Return (X, Y) of the center of cell containing provided text 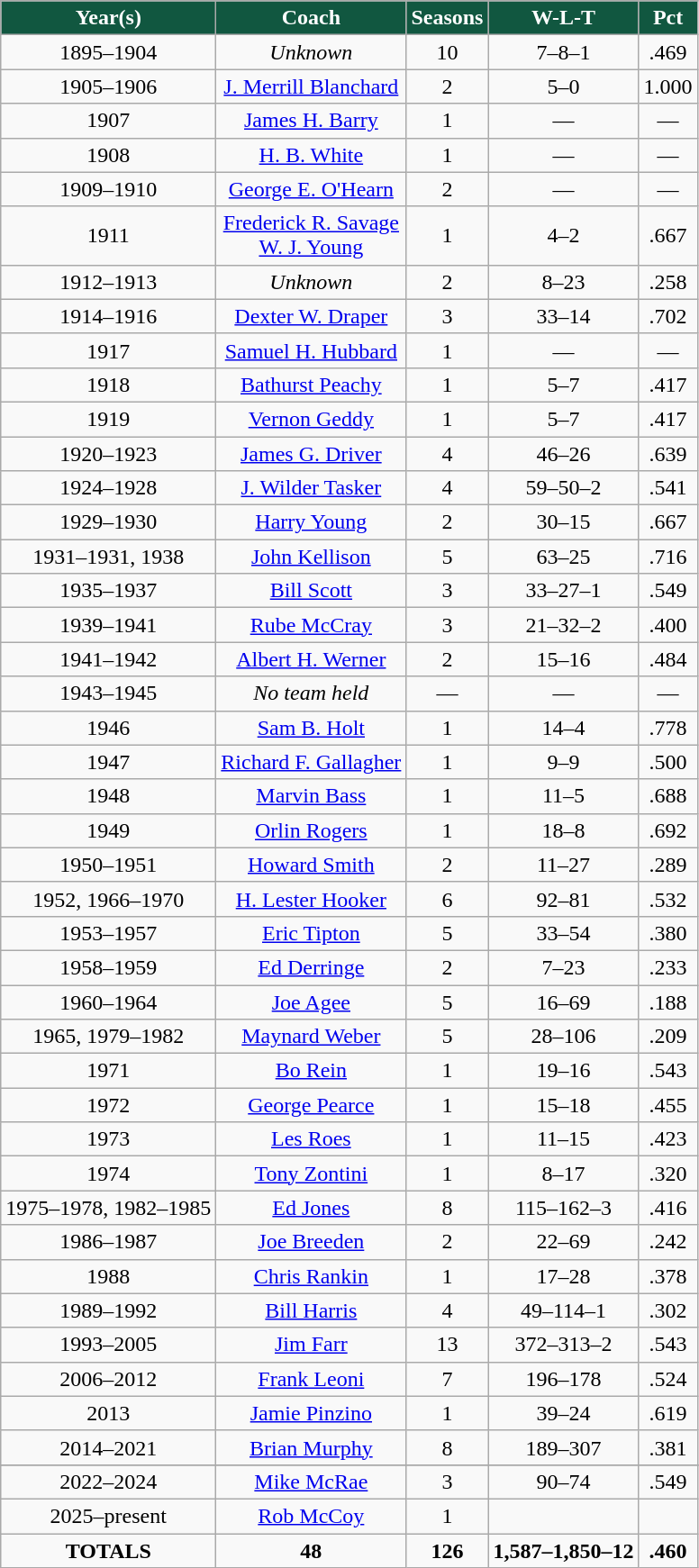
George E. O'Hearn (312, 189)
8–23 (564, 282)
H. Lester Hooker (312, 899)
James G. Driver (312, 453)
.692 (668, 830)
Rob McCoy (312, 1516)
.380 (668, 933)
22–69 (564, 1242)
Jim Farr (312, 1345)
11–5 (564, 796)
.716 (668, 557)
.778 (668, 728)
Joe Agee (312, 1002)
1935–1937 (108, 591)
Harry Young (312, 522)
.242 (668, 1242)
1948 (108, 796)
J. Wilder Tasker (312, 488)
15–18 (564, 1105)
11–27 (564, 865)
Sam B. Holt (312, 728)
Marvin Bass (312, 796)
1974 (108, 1174)
10 (447, 52)
1946 (108, 728)
.423 (668, 1139)
21–32–2 (564, 625)
.469 (668, 52)
1931–1931, 1938 (108, 557)
30–15 (564, 522)
8–17 (564, 1174)
Maynard Weber (312, 1037)
6 (447, 899)
115–162–3 (564, 1208)
1917 (108, 350)
1895–1904 (108, 52)
George Pearce (312, 1105)
1986–1987 (108, 1242)
Richard F. Gallagher (312, 762)
4–2 (564, 236)
.639 (668, 453)
1958–1959 (108, 967)
1912–1913 (108, 282)
19–16 (564, 1071)
.378 (668, 1276)
Chris Rankin (312, 1276)
1993–2005 (108, 1345)
H. B. White (312, 155)
John Kellison (312, 557)
9–9 (564, 762)
13 (447, 1345)
Bathurst Peachy (312, 385)
.400 (668, 625)
39–24 (564, 1413)
.619 (668, 1413)
1908 (108, 155)
33–54 (564, 933)
Ed Derringe (312, 967)
Joe Breeden (312, 1242)
W-L-T (564, 18)
33–14 (564, 316)
1918 (108, 385)
1947 (108, 762)
2014–2021 (108, 1447)
17–28 (564, 1276)
1989–1992 (108, 1310)
Eric Tipton (312, 933)
63–25 (564, 557)
.320 (668, 1174)
.524 (668, 1379)
.381 (668, 1447)
Samuel H. Hubbard (312, 350)
Seasons (447, 18)
1911 (108, 236)
372–313–2 (564, 1345)
Bo Rein (312, 1071)
1952, 1966–1970 (108, 899)
1943–1945 (108, 693)
Dexter W. Draper (312, 316)
Frederick R. Savage W. J. Young (312, 236)
15–16 (564, 659)
46–26 (564, 453)
1975–1978, 1982–1985 (108, 1208)
1953–1957 (108, 933)
Albert H. Werner (312, 659)
Bill Harris (312, 1310)
1950–1951 (108, 865)
1,587–1,850–12 (564, 1550)
1905–1906 (108, 86)
7 (447, 1379)
.233 (668, 967)
1920–1923 (108, 453)
Year(s) (108, 18)
Coach (312, 18)
Rube McCray (312, 625)
.541 (668, 488)
2006–2012 (108, 1379)
92–81 (564, 899)
Tony Zontini (312, 1174)
1924–1928 (108, 488)
2025–present (108, 1516)
2022–2024 (108, 1482)
11–15 (564, 1139)
28–106 (564, 1037)
.460 (668, 1550)
1960–1964 (108, 1002)
J. Merrill Blanchard (312, 86)
59–50–2 (564, 488)
1973 (108, 1139)
1972 (108, 1105)
49–114–1 (564, 1310)
1914–1916 (108, 316)
TOTALS (108, 1550)
.455 (668, 1105)
.500 (668, 762)
189–307 (564, 1447)
1939–1941 (108, 625)
Mike McRae (312, 1482)
.532 (668, 899)
2013 (108, 1413)
.688 (668, 796)
1988 (108, 1276)
.702 (668, 316)
16–69 (564, 1002)
.188 (668, 1002)
1971 (108, 1071)
126 (447, 1550)
James H. Barry (312, 121)
.484 (668, 659)
Vernon Geddy (312, 419)
Jamie Pinzino (312, 1413)
Bill Scott (312, 591)
48 (312, 1550)
Pct (668, 18)
.416 (668, 1208)
Brian Murphy (312, 1447)
1919 (108, 419)
.302 (668, 1310)
Les Roes (312, 1139)
Frank Leoni (312, 1379)
1907 (108, 121)
Orlin Rogers (312, 830)
14–4 (564, 728)
1929–1930 (108, 522)
1941–1942 (108, 659)
5–0 (564, 86)
196–178 (564, 1379)
7–8–1 (564, 52)
.209 (668, 1037)
No team held (312, 693)
Ed Jones (312, 1208)
1949 (108, 830)
.289 (668, 865)
33–27–1 (564, 591)
.258 (668, 282)
7–23 (564, 967)
18–8 (564, 830)
1909–1910 (108, 189)
1.000 (668, 86)
1965, 1979–1982 (108, 1037)
Howard Smith (312, 865)
90–74 (564, 1482)
